Return the [x, y] coordinate for the center point of the cell that contains the specified text.  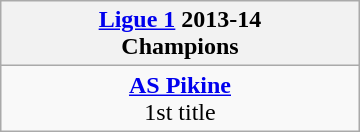
Ligue 1 2013-14Champions [180, 34]
AS Pikine1st title [180, 98]
